For the text-containing cell, return its midpoint in (X, Y) coordinate format. 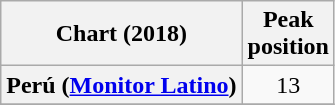
Perú (Monitor Latino) (122, 85)
Chart (2018) (122, 34)
13 (288, 85)
Peak position (288, 34)
